Pinpoint the cell where the given text exists, returning its (x, y) midpoint coordinate. 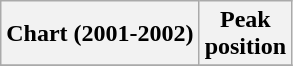
Chart (2001-2002) (100, 34)
Peakposition (245, 34)
